Detect which cell encompasses the target text, then output its [X, Y] center coordinate. 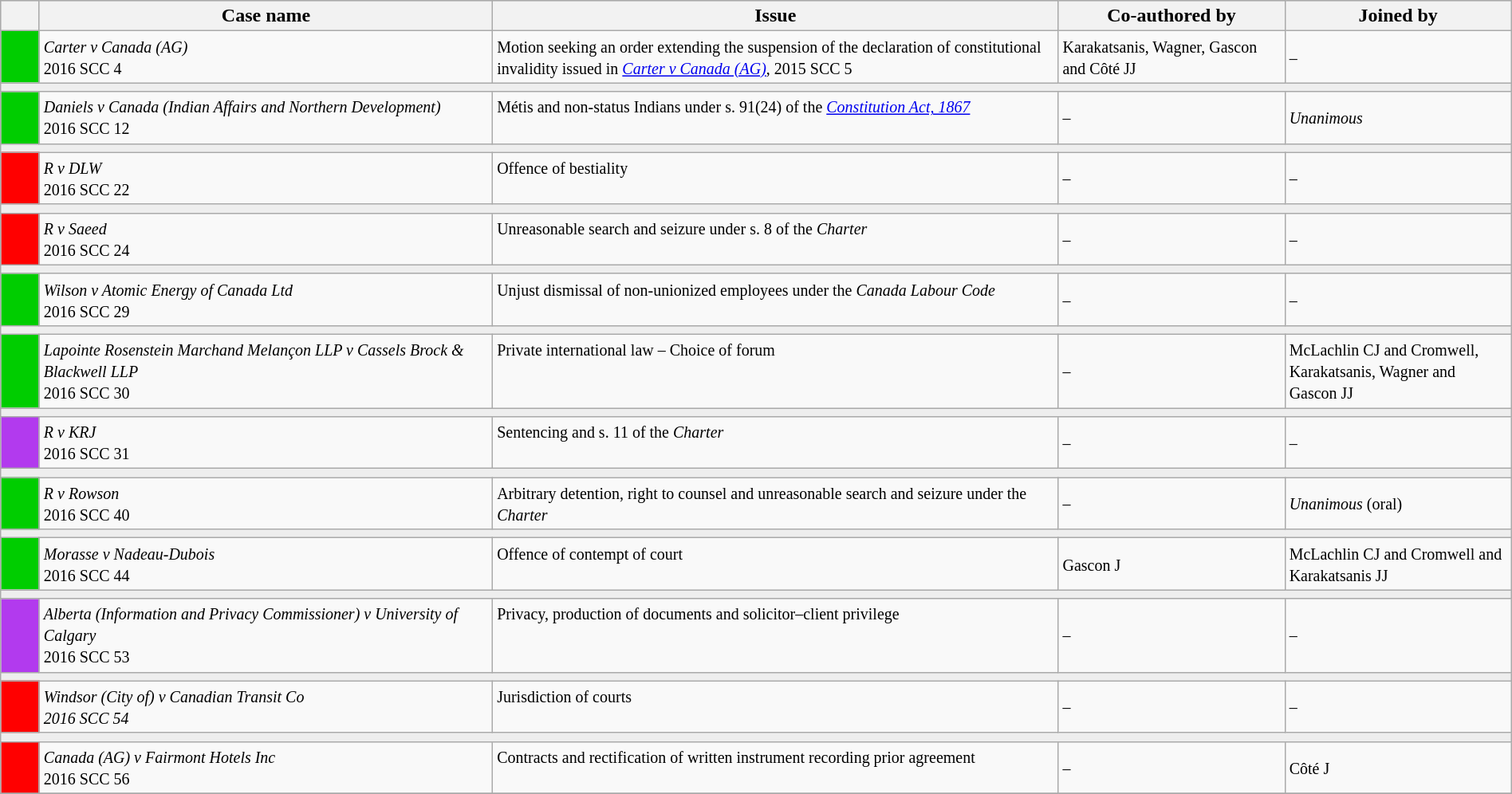
Offence of contempt of court [775, 564]
Privacy, production of documents and solicitor–client privilege [775, 635]
Unanimous (oral) [1398, 504]
Carter v Canada (AG) 2016 SCC 4 [266, 57]
Canada (AG) v Fairmont Hotels Inc 2016 SCC 56 [266, 767]
Case name [266, 16]
Unanimous [1398, 118]
Arbitrary detention, right to counsel and unreasonable search and seizure under the Charter [775, 504]
Alberta (Information and Privacy Commissioner) v University of Calgary 2016 SCC 53 [266, 635]
Co-authored by [1171, 16]
Private international law – Choice of forum [775, 371]
Gascon J [1171, 564]
Côté J [1398, 767]
Offence of bestiality [775, 179]
Wilson v Atomic Energy of Canada Ltd 2016 SCC 29 [266, 300]
Issue [775, 16]
Daniels v Canada (Indian Affairs and Northern Development) 2016 SCC 12 [266, 118]
Lapointe Rosenstein Marchand Melançon LLP v Cassels Brock & Blackwell LLP 2016 SCC 30 [266, 371]
Métis and non-status Indians under s. 91(24) of the Constitution Act, 1867 [775, 118]
McLachlin CJ and Cromwell, Karakatsanis, Wagner and Gascon JJ [1398, 371]
Unreasonable search and seizure under s. 8 of the Charter [775, 239]
R v KRJ 2016 SCC 31 [266, 443]
Joined by [1398, 16]
Motion seeking an order extending the suspension of the declaration of constitutional invalidity issued in Carter v Canada (AG), 2015 SCC 5 [775, 57]
Jurisdiction of courts [775, 706]
Contracts and rectification of written instrument recording prior agreement [775, 767]
Unjust dismissal of non-unionized employees under the Canada Labour Code [775, 300]
R v Rowson 2016 SCC 40 [266, 504]
Sentencing and s. 11 of the Charter [775, 443]
Morasse v Nadeau-Dubois 2016 SCC 44 [266, 564]
R v DLW 2016 SCC 22 [266, 179]
Windsor (City of) v Canadian Transit Co 2016 SCC 54 [266, 706]
R v Saeed 2016 SCC 24 [266, 239]
Karakatsanis, Wagner, Gascon and Côté JJ [1171, 57]
McLachlin CJ and Cromwell and Karakatsanis JJ [1398, 564]
